For the text-containing cell, return its midpoint in (X, Y) coordinate format. 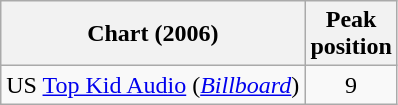
US Top Kid Audio (Billboard) (153, 85)
Chart (2006) (153, 34)
9 (351, 85)
Peakposition (351, 34)
